Detect which cell encompasses the target text, then output its (X, Y) center coordinate. 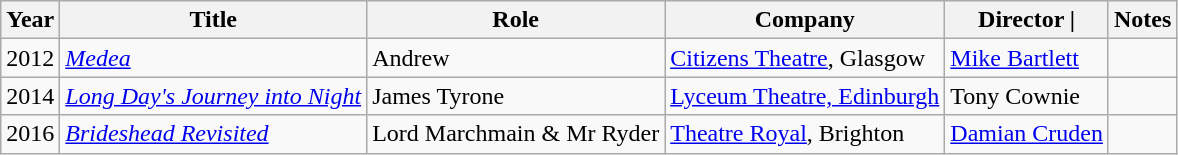
Tony Cownie (1027, 96)
Title (214, 20)
Andrew (516, 58)
Long Day's Journey into Night (214, 96)
Role (516, 20)
2016 (30, 134)
2012 (30, 58)
James Tyrone (516, 96)
Damian Cruden (1027, 134)
Medea (214, 58)
Theatre Royal, Brighton (805, 134)
Company (805, 20)
2014 (30, 96)
Director | (1027, 20)
Notes (1142, 20)
Lyceum Theatre, Edinburgh (805, 96)
Mike Bartlett (1027, 58)
Citizens Theatre, Glasgow (805, 58)
Lord Marchmain & Mr Ryder (516, 134)
Brideshead Revisited (214, 134)
Year (30, 20)
